Pinpoint the cell where the given text exists, returning its (x, y) midpoint coordinate. 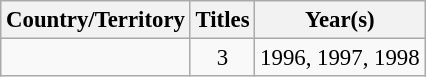
Country/Territory (96, 20)
Year(s) (340, 20)
1996, 1997, 1998 (340, 58)
3 (222, 58)
Titles (222, 20)
